For the text-containing cell, return its midpoint in [x, y] coordinate format. 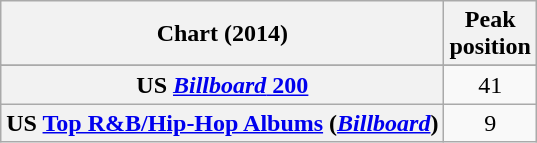
41 [490, 85]
US Top R&B/Hip-Hop Albums (Billboard) [222, 123]
US Billboard 200 [222, 85]
Peak position [490, 34]
Chart (2014) [222, 34]
9 [490, 123]
